Locate the cell with the specified text and output its (x, y) center coordinate. 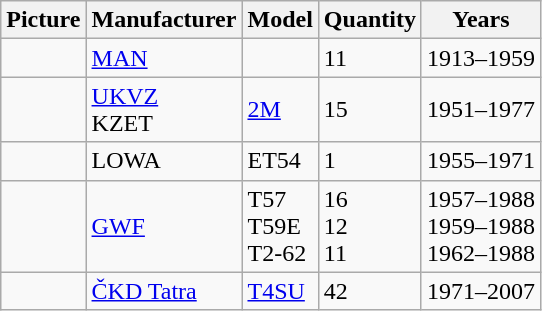
15 (370, 110)
1951–1977 (480, 110)
1 (370, 161)
T4SU (280, 291)
42 (370, 291)
Years (480, 20)
UKVZ KZET (164, 110)
T57T59ET2-62 (280, 226)
ET54 (280, 161)
1955–1971 (480, 161)
Picture (44, 20)
Quantity (370, 20)
1971–2007 (480, 291)
Model (280, 20)
2M (280, 110)
LOWA (164, 161)
1957–19881959–19881962–1988 (480, 226)
1913–1959 (480, 58)
ČKD Tatra (164, 291)
Manufacturer (164, 20)
11 (370, 58)
161211 (370, 226)
MAN (164, 58)
GWF (164, 226)
